Return the [X, Y] coordinate for the center point of the cell that contains the specified text.  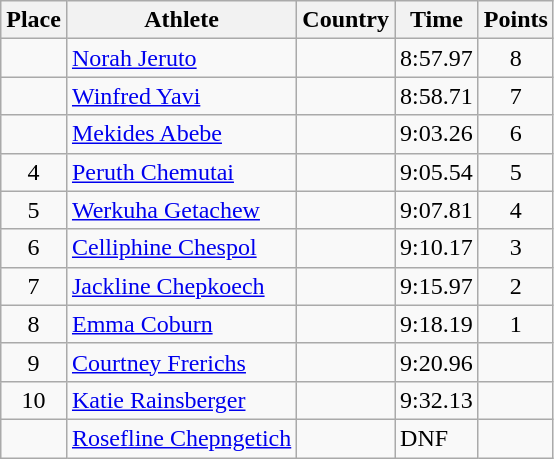
9:20.96 [437, 362]
3 [516, 248]
9:05.54 [437, 172]
9:07.81 [437, 210]
9 [34, 362]
Werkuha Getachew [181, 210]
Points [516, 20]
Norah Jeruto [181, 58]
9:18.19 [437, 324]
Rosefline Chepngetich [181, 438]
10 [34, 400]
Katie Rainsberger [181, 400]
9:32.13 [437, 400]
Celliphine Chespol [181, 248]
2 [516, 286]
9:15.97 [437, 286]
Time [437, 20]
Emma Coburn [181, 324]
Courtney Frerichs [181, 362]
8:57.97 [437, 58]
DNF [437, 438]
Peruth Chemutai [181, 172]
Mekides Abebe [181, 134]
8:58.71 [437, 96]
Athlete [181, 20]
9:10.17 [437, 248]
Jackline Chepkoech [181, 286]
Place [34, 20]
9:03.26 [437, 134]
Country [346, 20]
1 [516, 324]
Winfred Yavi [181, 96]
